Locate the cell with the specified text and output its (x, y) center coordinate. 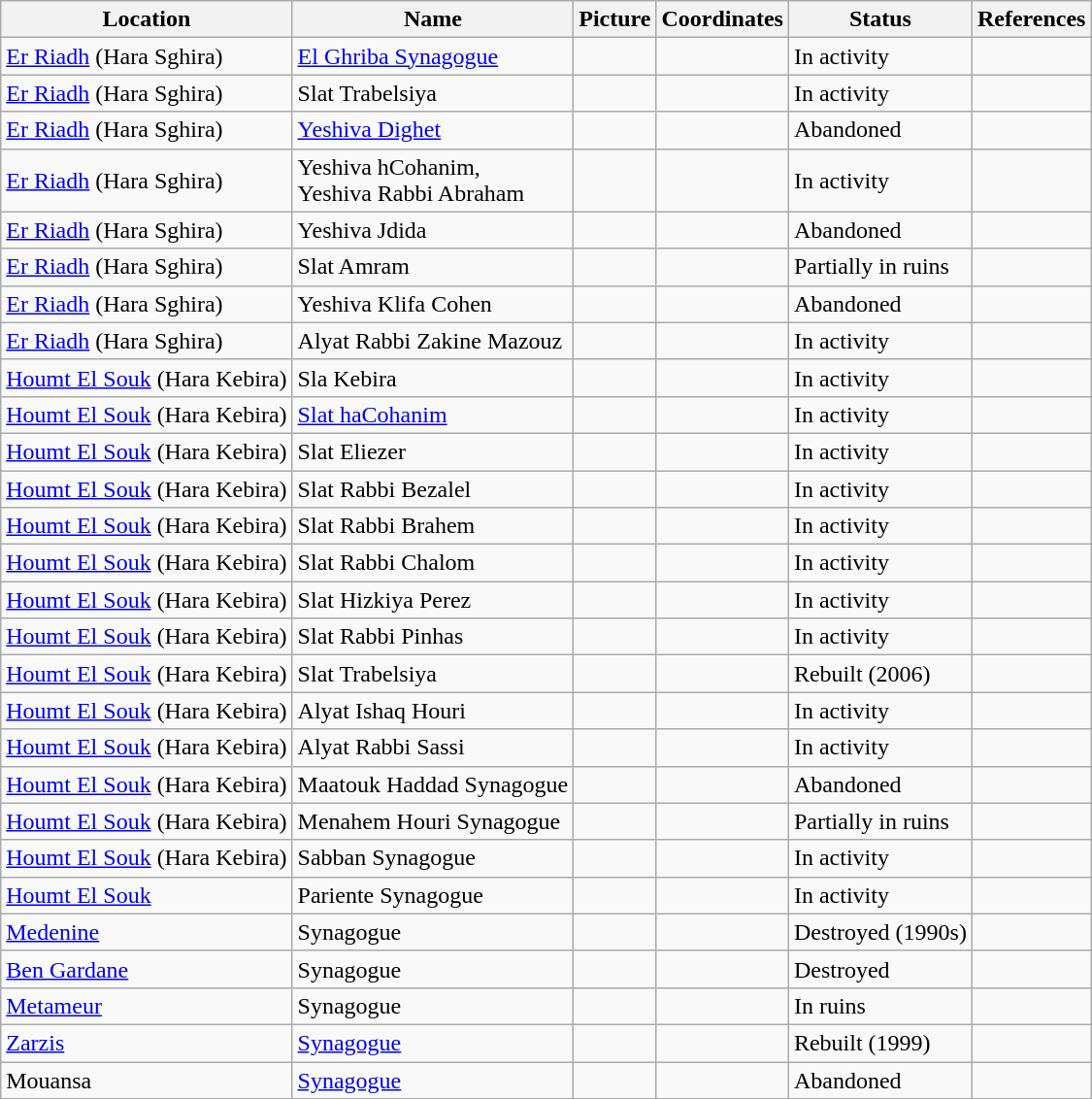
Slat Rabbi Bezalel (433, 488)
Status (879, 19)
Alyat Rabbi Sassi (433, 748)
Slat Rabbi Chalom (433, 563)
Metameur (147, 1006)
Picture (615, 19)
In ruins (879, 1006)
Slat Eliezer (433, 451)
Destroyed (879, 969)
Destroyed (1990s) (879, 932)
Yeshiva Jdida (433, 230)
Location (147, 19)
Pariente Synagogue (433, 895)
Rebuilt (1999) (879, 1043)
Rebuilt (2006) (879, 674)
Slat Amram (433, 267)
Menahem Houri Synagogue (433, 821)
Coordinates (722, 19)
References (1031, 19)
Medenine (147, 932)
Slat Hizkiya Perez (433, 600)
El Ghriba Synagogue (433, 56)
Slat Rabbi Pinhas (433, 637)
Slat haCohanim (433, 415)
Alyat Ishaq Houri (433, 711)
Yeshiva Dighet (433, 130)
Mouansa (147, 1081)
Houmt El Souk (147, 895)
Name (433, 19)
Alyat Rabbi Zakine Mazouz (433, 341)
Sla Kebira (433, 378)
Slat Rabbi Brahem (433, 526)
Yeshiva Klifa Cohen (433, 304)
Ben Gardane (147, 969)
Maatouk Haddad Synagogue (433, 784)
Zarzis (147, 1043)
Sabban Synagogue (433, 858)
Yeshiva hCohanim,Yeshiva Rabbi Abraham (433, 181)
